Pinpoint the cell where the given text exists, returning its (X, Y) midpoint coordinate. 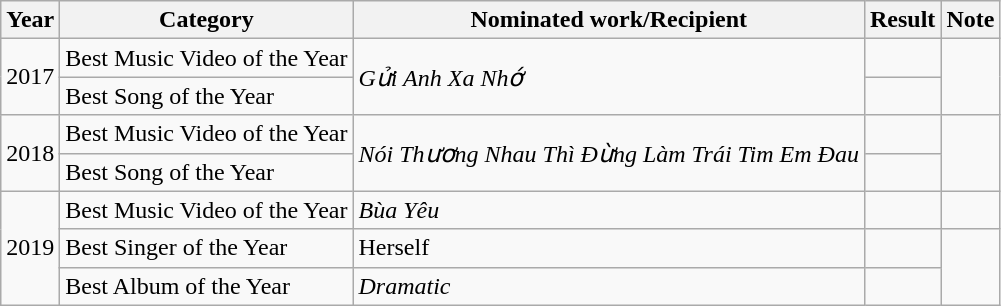
Best Singer of the Year (206, 248)
2019 (30, 248)
Year (30, 20)
Note (970, 20)
Result (902, 20)
Herself (609, 248)
Dramatic (609, 286)
Bùa Yêu (609, 210)
Best Album of the Year (206, 286)
Nominated work/Recipient (609, 20)
Category (206, 20)
2017 (30, 77)
Gửi Anh Xa Nhớ (609, 77)
2018 (30, 153)
Nói Thương Nhau Thì Đừng Làm Trái Tim Em Đau (609, 153)
